For the text-containing cell, return its midpoint in (x, y) coordinate format. 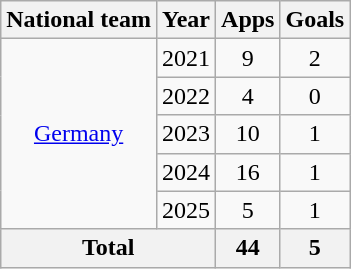
Goals (315, 20)
Total (108, 248)
0 (315, 96)
2 (315, 58)
Year (186, 20)
44 (248, 248)
Apps (248, 20)
2022 (186, 96)
10 (248, 134)
16 (248, 172)
9 (248, 58)
National team (79, 20)
Germany (79, 134)
2024 (186, 172)
2021 (186, 58)
4 (248, 96)
2023 (186, 134)
2025 (186, 210)
